Capture the cell that displays the provided text and extract its (x, y) central coordinate. 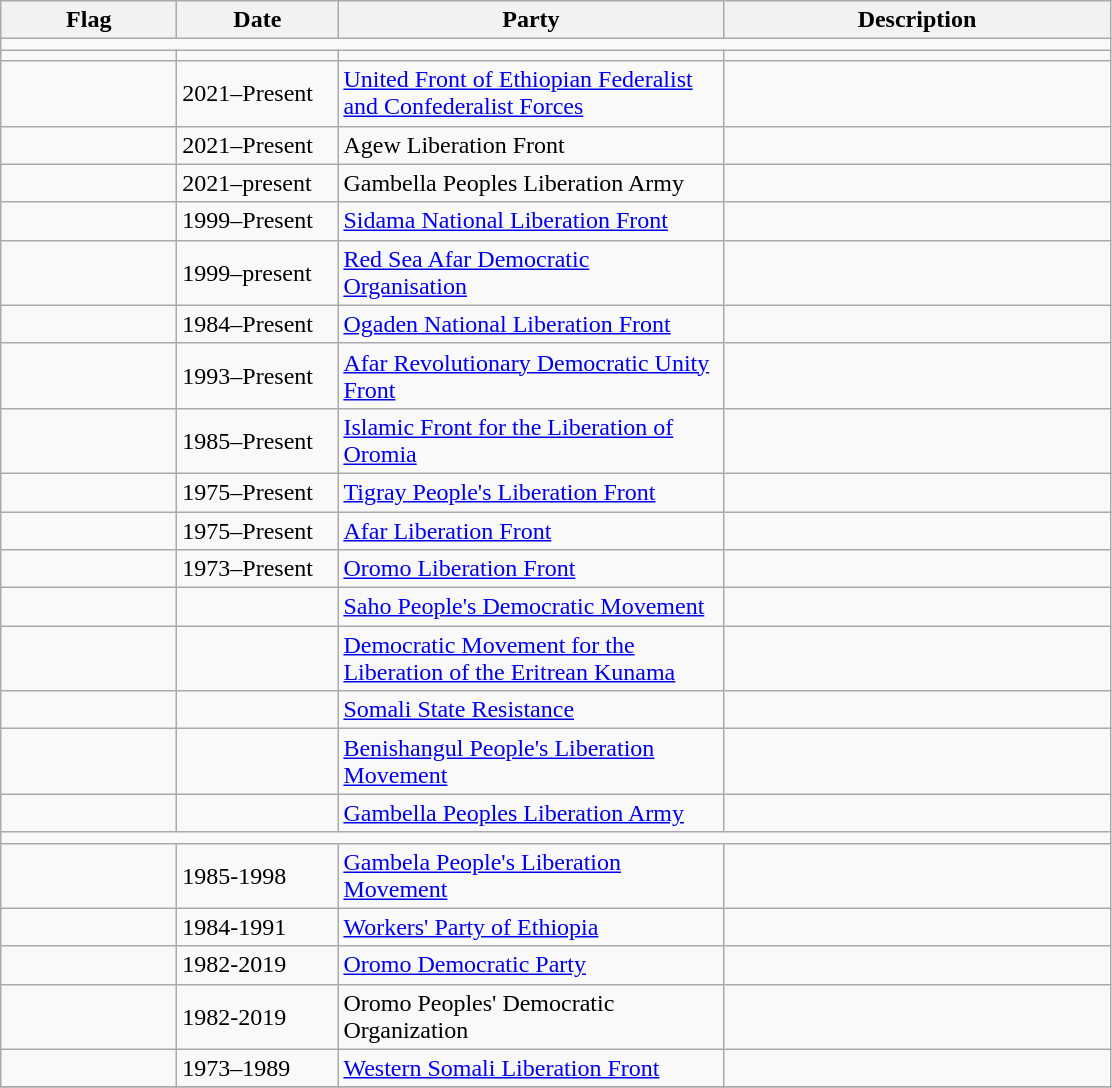
Date (258, 20)
1984-1991 (258, 927)
Workers' Party of Ethiopia (531, 927)
Ogaden National Liberation Front (531, 324)
1999–present (258, 272)
Oromo Liberation Front (531, 569)
1985-1998 (258, 876)
Oromo Peoples' Democratic Organization (531, 1016)
1999–Present (258, 221)
Islamic Front for the Liberation of Oromia (531, 440)
United Front of Ethiopian Federalist and Confederalist Forces (531, 94)
Saho People's Democratic Movement (531, 607)
Afar Liberation Front (531, 531)
Red Sea Afar Democratic Organisation (531, 272)
Democratic Movement for the Liberation of the Eritrean Kunama (531, 658)
Flag (89, 20)
Gambela People's Liberation Movement (531, 876)
Tigray People's Liberation Front (531, 492)
1985–Present (258, 440)
1973–1989 (258, 1068)
1993–Present (258, 376)
Agew Liberation Front (531, 145)
Afar Revolutionary Democratic Unity Front (531, 376)
1984–Present (258, 324)
Sidama National Liberation Front (531, 221)
Somali State Resistance (531, 710)
2021–present (258, 183)
Description (917, 20)
Party (531, 20)
Benishangul People's Liberation Movement (531, 762)
Western Somali Liberation Front (531, 1068)
Oromo Democratic Party (531, 965)
1973–Present (258, 569)
